Extract the [x, y] coordinate from the center of the cell holding the provided text.  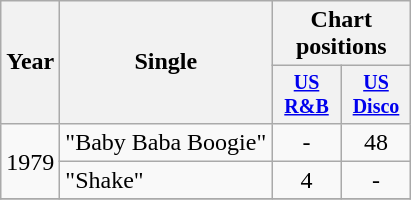
4 [306, 180]
1979 [30, 161]
USR&B [306, 94]
48 [376, 142]
USDisco [376, 94]
"Shake" [166, 180]
"Baby Baba Boogie" [166, 142]
Year [30, 62]
Chart positions [342, 34]
Single [166, 62]
